Scan for the cell matching the given text and deliver its [x, y] coordinate at center. 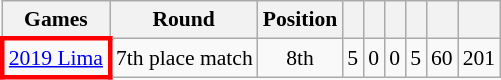
8th [300, 58]
Games [56, 20]
2019 Lima [56, 58]
7th place match [184, 58]
Position [300, 20]
Round [184, 20]
201 [480, 58]
60 [442, 58]
